Search for the cell housing the specified text and yield its (x, y) center coordinate. 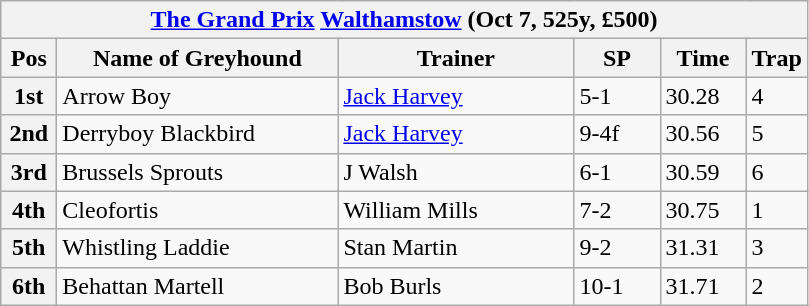
6-1 (617, 172)
3 (776, 248)
SP (617, 58)
Trap (776, 58)
Stan Martin (456, 248)
J Walsh (456, 172)
1st (29, 96)
5 (776, 134)
Derryboy Blackbird (198, 134)
2 (776, 286)
Time (703, 58)
Cleofortis (198, 210)
Pos (29, 58)
Whistling Laddie (198, 248)
1 (776, 210)
30.56 (703, 134)
The Grand Prix Walthamstow (Oct 7, 525y, £500) (404, 20)
5th (29, 248)
Bob Burls (456, 286)
Trainer (456, 58)
Name of Greyhound (198, 58)
9-2 (617, 248)
10-1 (617, 286)
Brussels Sprouts (198, 172)
William Mills (456, 210)
31.71 (703, 286)
6 (776, 172)
Arrow Boy (198, 96)
6th (29, 286)
30.75 (703, 210)
3rd (29, 172)
2nd (29, 134)
5-1 (617, 96)
30.59 (703, 172)
30.28 (703, 96)
31.31 (703, 248)
4th (29, 210)
7-2 (617, 210)
Behattan Martell (198, 286)
4 (776, 96)
9-4f (617, 134)
